For the text-containing cell, return its midpoint in (x, y) coordinate format. 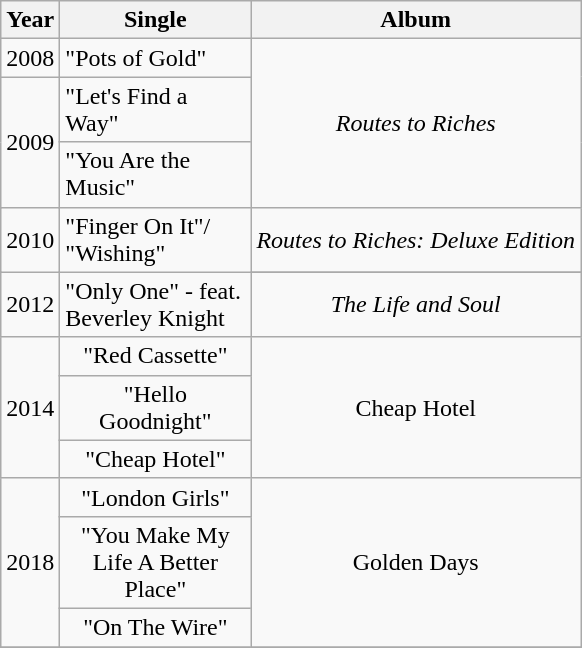
2009 (30, 142)
"Red Cassette" (156, 356)
Routes to Riches (416, 123)
"On The Wire" (156, 627)
Year (30, 20)
2010 (30, 240)
"Let's Find a Way" (156, 110)
"You Are the Music" (156, 174)
"Pots of Gold" (156, 58)
Album (416, 20)
Routes to Riches: Deluxe Edition (416, 240)
2012 (30, 304)
2014 (30, 408)
The Life and Soul (416, 304)
"London Girls" (156, 497)
Golden Days (416, 562)
"Finger On It"/"Wishing" (156, 240)
"Cheap Hotel" (156, 459)
Single (156, 20)
"You Make My Life A Better Place" (156, 562)
"Hello Goodnight" (156, 408)
"Only One" - feat. Beverley Knight (156, 304)
Cheap Hotel (416, 408)
2008 (30, 58)
2018 (30, 562)
